Detect which cell encompasses the target text, then output its [x, y] center coordinate. 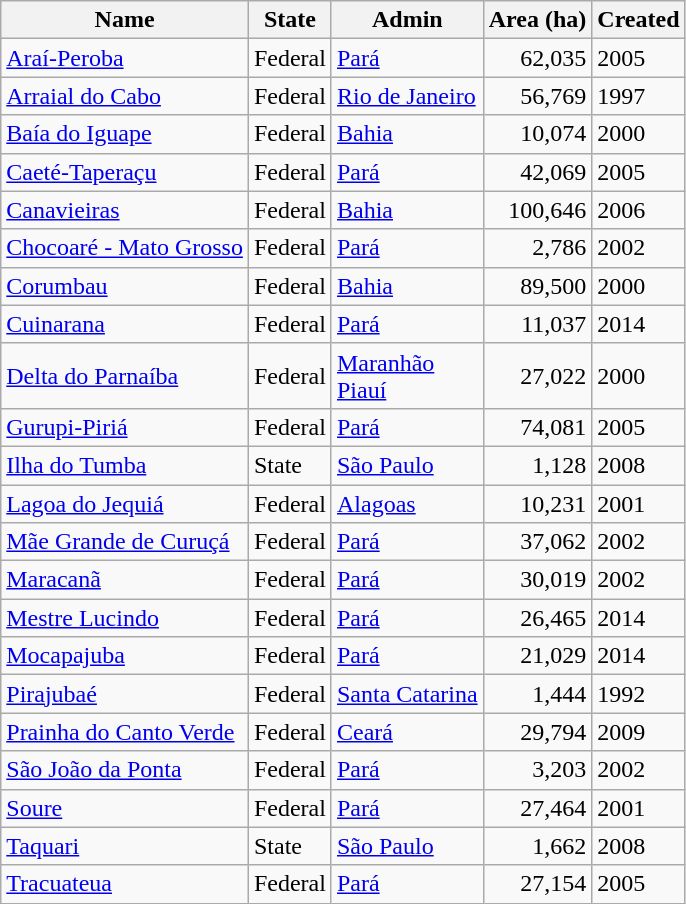
Arraial do Cabo [125, 96]
Prainha do Canto Verde [125, 732]
Mãe Grande de Curuçá [125, 542]
10,074 [538, 134]
Corumbau [125, 286]
Soure [125, 808]
2,786 [538, 248]
Canavieiras [125, 210]
Caeté-Taperaçu [125, 172]
Maracanã [125, 580]
Lagoa do Jequiá [125, 503]
Gurupi-Piriá [125, 427]
Created [638, 20]
Ilha do Tumba [125, 465]
2006 [638, 210]
74,081 [538, 427]
3,203 [538, 770]
27,154 [538, 884]
62,035 [538, 58]
56,769 [538, 96]
Baía do Iguape [125, 134]
10,231 [538, 503]
Mestre Lucindo [125, 618]
89,500 [538, 286]
Araí-Peroba [125, 58]
MaranhãoPiauí [407, 376]
Name [125, 20]
1,444 [538, 694]
Pirajubaé [125, 694]
37,062 [538, 542]
29,794 [538, 732]
100,646 [538, 210]
Santa Catarina [407, 694]
Ceará [407, 732]
São João da Ponta [125, 770]
30,019 [538, 580]
Rio de Janeiro [407, 96]
42,069 [538, 172]
27,464 [538, 808]
21,029 [538, 656]
1,662 [538, 846]
1,128 [538, 465]
Cuinarana [125, 324]
11,037 [538, 324]
Area (ha) [538, 20]
1997 [638, 96]
Alagoas [407, 503]
Chocoaré - Mato Grosso [125, 248]
Taquari [125, 846]
Delta do Parnaíba [125, 376]
27,022 [538, 376]
Admin [407, 20]
2009 [638, 732]
1992 [638, 694]
Tracuateua [125, 884]
Mocapajuba [125, 656]
26,465 [538, 618]
